Capture the cell that displays the provided text and extract its (x, y) central coordinate. 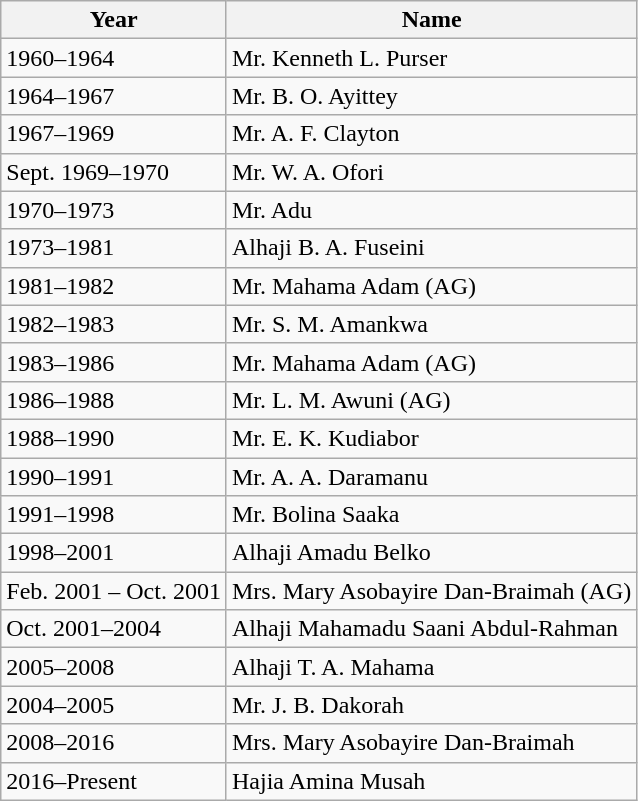
Mrs. Mary Asobayire Dan-Braimah (AG) (431, 591)
Alhaji Mahamadu Saani Abdul-Rahman (431, 629)
1983–1986 (114, 362)
2004–2005 (114, 705)
Mr. A. A. Daramanu (431, 477)
1982–1983 (114, 324)
Hajia Amina Musah (431, 781)
Mr. A. F. Clayton (431, 134)
Mr. B. O. Ayittey (431, 96)
Mr. Adu (431, 210)
2005–2008 (114, 667)
Year (114, 20)
1967–1969 (114, 134)
1986–1988 (114, 400)
Alhaji T. A. Mahama (431, 667)
1981–1982 (114, 286)
Alhaji B. A. Fuseini (431, 248)
Oct. 2001–2004 (114, 629)
1970–1973 (114, 210)
Mr. E. K. Kudiabor (431, 438)
Mr. W. A. Ofori (431, 172)
1964–1967 (114, 96)
Mr. S. M. Amankwa (431, 324)
2008–2016 (114, 743)
Alhaji Amadu Belko (431, 553)
1973–1981 (114, 248)
1991–1998 (114, 515)
Name (431, 20)
Mrs. Mary Asobayire Dan-Braimah (431, 743)
1990–1991 (114, 477)
1960–1964 (114, 58)
2016–Present (114, 781)
Mr. L. M. Awuni (AG) (431, 400)
1988–1990 (114, 438)
Feb. 2001 – Oct. 2001 (114, 591)
Sept. 1969–1970 (114, 172)
Mr. J. B. Dakorah (431, 705)
Mr. Kenneth L. Purser (431, 58)
Mr. Bolina Saaka (431, 515)
1998–2001 (114, 553)
